Locate the cell with the specified text and output its [x, y] center coordinate. 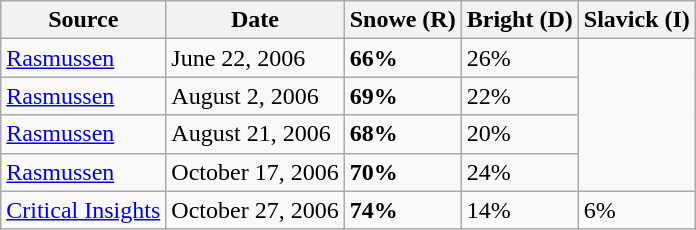
20% [520, 134]
69% [402, 96]
June 22, 2006 [255, 58]
Bright (D) [520, 20]
Critical Insights [84, 210]
August 2, 2006 [255, 96]
70% [402, 172]
66% [402, 58]
October 27, 2006 [255, 210]
14% [520, 210]
Slavick (I) [636, 20]
6% [636, 210]
October 17, 2006 [255, 172]
Snowe (R) [402, 20]
Date [255, 20]
22% [520, 96]
August 21, 2006 [255, 134]
74% [402, 210]
Source [84, 20]
24% [520, 172]
68% [402, 134]
26% [520, 58]
